Identify which cell holds the provided text, then report its [x, y] central coordinate. 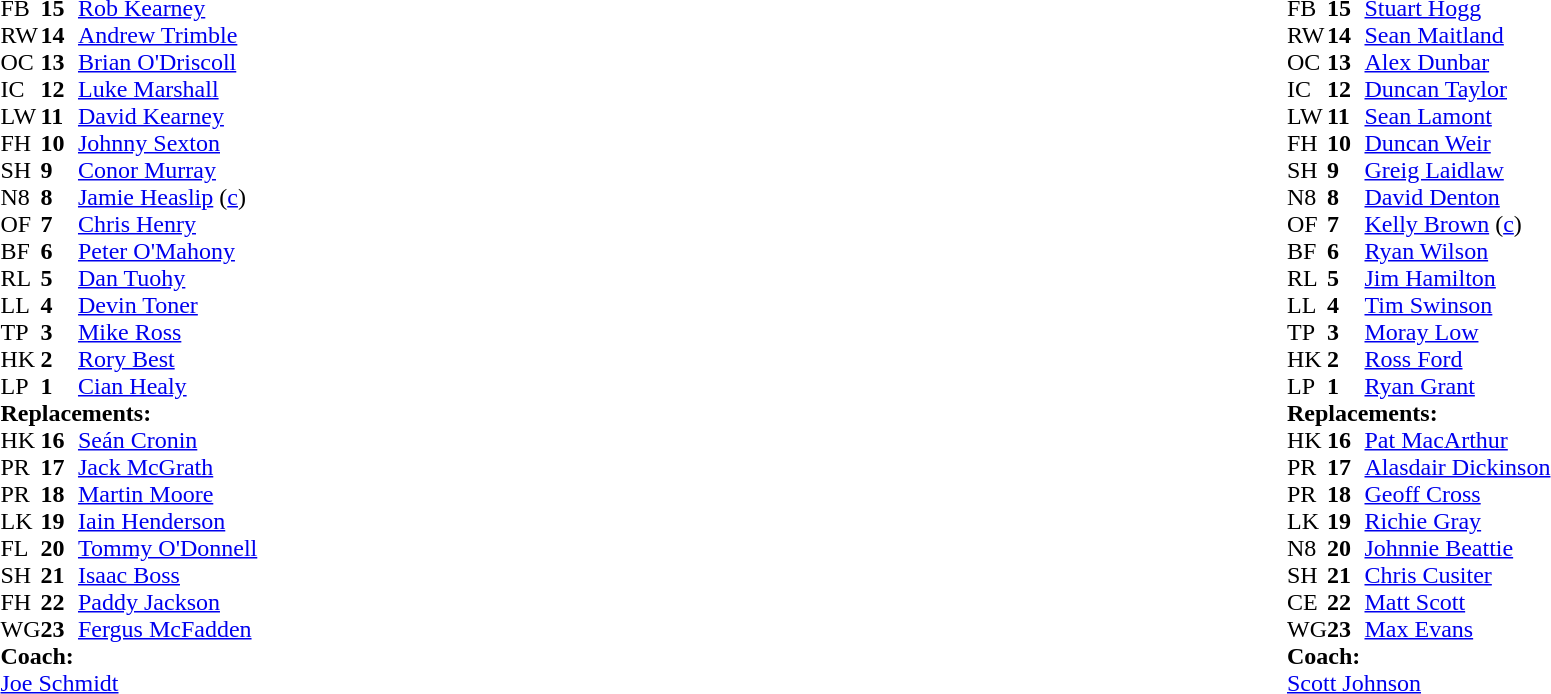
Martin Moore [168, 494]
Dan Tuohy [168, 278]
Moray Low [1457, 332]
Matt Scott [1457, 602]
Tim Swinson [1457, 306]
Chris Henry [168, 224]
Duncan Weir [1457, 144]
Ryan Wilson [1457, 252]
Iain Henderson [168, 522]
Mike Ross [168, 332]
FL [20, 548]
Johnnie Beattie [1457, 548]
Tommy O'Donnell [168, 548]
Fergus McFadden [168, 630]
Luke Marshall [168, 90]
Isaac Boss [168, 576]
Ryan Grant [1457, 386]
Jamie Heaslip (c) [168, 198]
Duncan Taylor [1457, 90]
David Kearney [168, 116]
Cian Healy [168, 386]
Richie Gray [1457, 522]
Andrew Trimble [168, 36]
Chris Cusiter [1457, 576]
Brian O'Driscoll [168, 62]
Pat MacArthur [1457, 440]
Devin Toner [168, 306]
Johnny Sexton [168, 144]
Conor Murray [168, 170]
David Denton [1457, 198]
Jack McGrath [168, 468]
Kelly Brown (c) [1457, 224]
CE [1307, 602]
Alex Dunbar [1457, 62]
Ross Ford [1457, 360]
Sean Lamont [1457, 116]
Jim Hamilton [1457, 278]
Paddy Jackson [168, 602]
Peter O'Mahony [168, 252]
Greig Laidlaw [1457, 170]
Seán Cronin [168, 440]
Rory Best [168, 360]
Alasdair Dickinson [1457, 468]
Geoff Cross [1457, 494]
Max Evans [1457, 630]
Sean Maitland [1457, 36]
